Output the (x, y) coordinate of the center of the cell containing the given text.  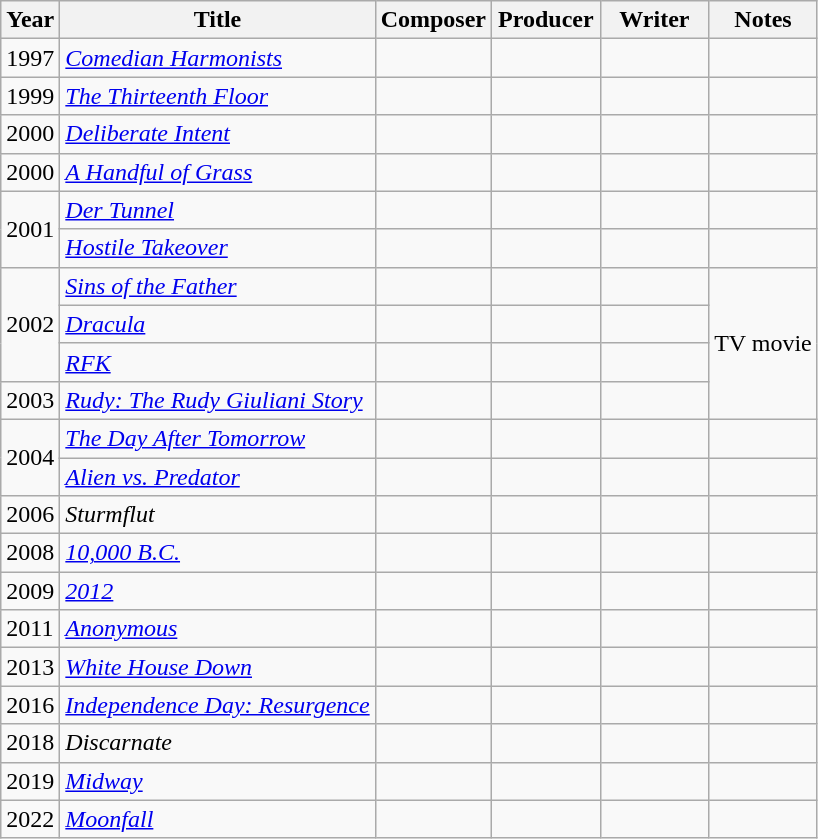
2022 (30, 819)
Moonfall (218, 819)
2006 (30, 515)
2008 (30, 553)
Sturmflut (218, 515)
2019 (30, 781)
2011 (30, 629)
1999 (30, 96)
Deliberate Intent (218, 134)
2018 (30, 743)
1997 (30, 58)
2001 (30, 229)
Sins of the Father (218, 286)
Producer (546, 20)
The Thirteenth Floor (218, 96)
2002 (30, 324)
2016 (30, 705)
Discarnate (218, 743)
Title (218, 20)
Notes (764, 20)
Rudy: The Rudy Giuliani Story (218, 400)
Comedian Harmonists (218, 58)
Der Tunnel (218, 210)
A Handful of Grass (218, 172)
RFK (218, 362)
2004 (30, 457)
Alien vs. Predator (218, 477)
2012 (218, 591)
2009 (30, 591)
Composer (433, 20)
Anonymous (218, 629)
Writer (654, 20)
The Day After Tomorrow (218, 438)
2003 (30, 400)
Dracula (218, 324)
2013 (30, 667)
White House Down (218, 667)
TV movie (764, 343)
Hostile Takeover (218, 248)
Midway (218, 781)
Independence Day: Resurgence (218, 705)
Year (30, 20)
10,000 B.C. (218, 553)
